Locate the cell with the specified text and output its [x, y] center coordinate. 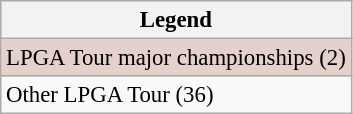
Other LPGA Tour (36) [176, 95]
Legend [176, 20]
LPGA Tour major championships (2) [176, 58]
